Search for the cell housing the specified text and yield its [x, y] center coordinate. 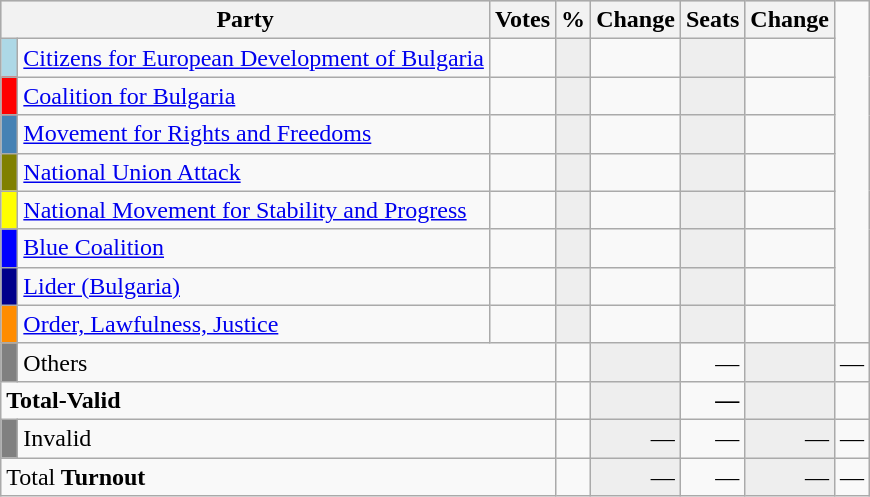
Coalition for Bulgaria [254, 96]
Invalid [287, 438]
Movement for Rights and Freedoms [254, 134]
Seats [712, 20]
Citizens for European Development of Bulgaria [254, 58]
Order, Lawfulness, Justice [254, 324]
Votes [522, 20]
% [574, 20]
Blue Coalition [254, 248]
National Union Attack [254, 172]
Others [287, 362]
National Movement for Stability and Progress [254, 210]
Lider (Bulgaria) [254, 286]
Total Turnout [278, 477]
Party [246, 20]
Total-Valid [278, 400]
